Detect which cell encompasses the target text, then output its [x, y] center coordinate. 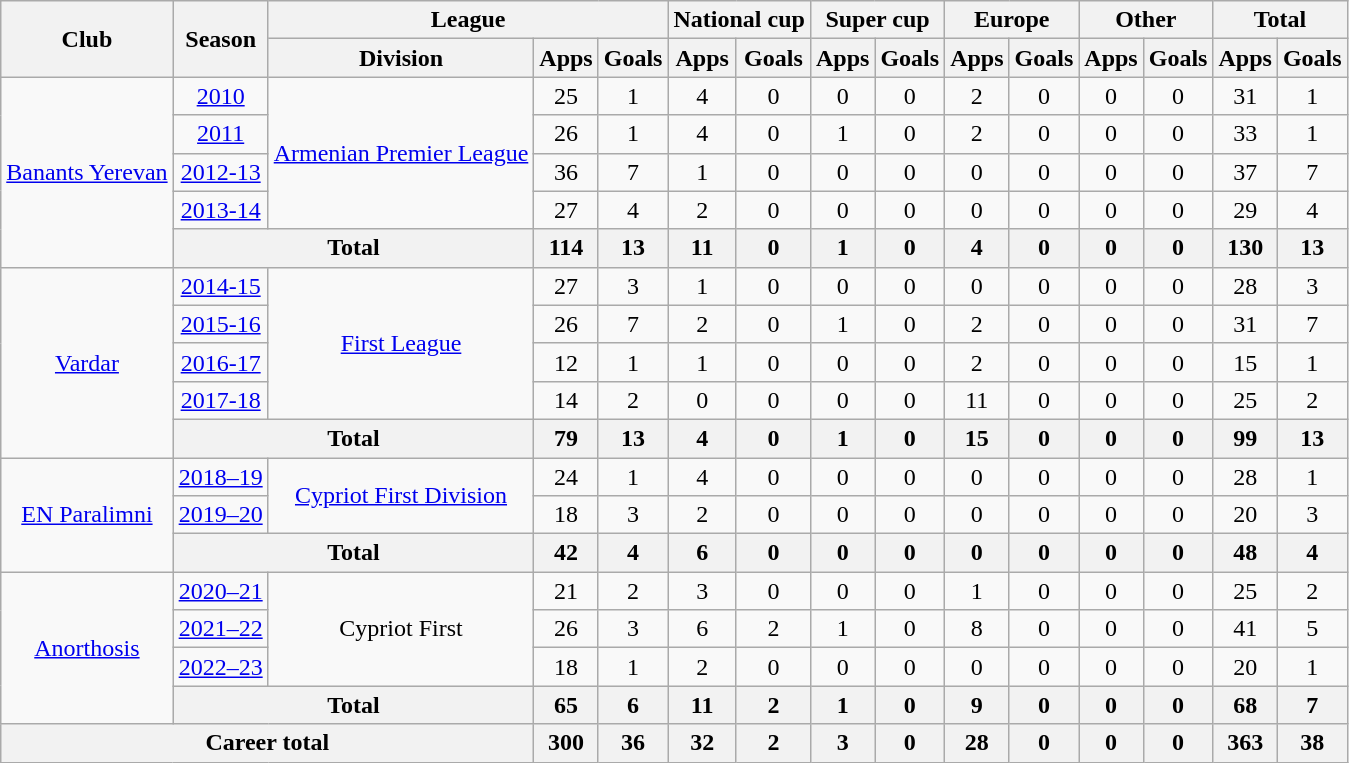
2012-13 [220, 172]
2014-15 [220, 286]
National cup [739, 20]
5 [1312, 629]
12 [566, 362]
41 [1245, 629]
2022–23 [220, 667]
2019–20 [220, 515]
8 [977, 629]
First League [401, 343]
2011 [220, 134]
Division [401, 58]
37 [1245, 172]
Club [87, 39]
Vardar [87, 362]
65 [566, 705]
Armenian Premier League [401, 153]
Cypriot First [401, 629]
2017-18 [220, 400]
114 [566, 248]
Anorthosis [87, 648]
2015-16 [220, 324]
99 [1245, 438]
29 [1245, 210]
EN Paralimni [87, 515]
Season [220, 39]
Career total [268, 743]
2020–21 [220, 591]
2013-14 [220, 210]
14 [566, 400]
21 [566, 591]
Super cup [877, 20]
Europe [1012, 20]
68 [1245, 705]
24 [566, 477]
9 [977, 705]
33 [1245, 134]
42 [566, 553]
300 [566, 743]
League [468, 20]
Other [1146, 20]
38 [1312, 743]
Cypriot First Division [401, 496]
2010 [220, 96]
79 [566, 438]
2016-17 [220, 362]
Banants Yerevan [87, 172]
32 [702, 743]
2018–19 [220, 477]
2021–22 [220, 629]
48 [1245, 553]
363 [1245, 743]
130 [1245, 248]
